Extract the (x, y) coordinate from the center of the cell holding the provided text.  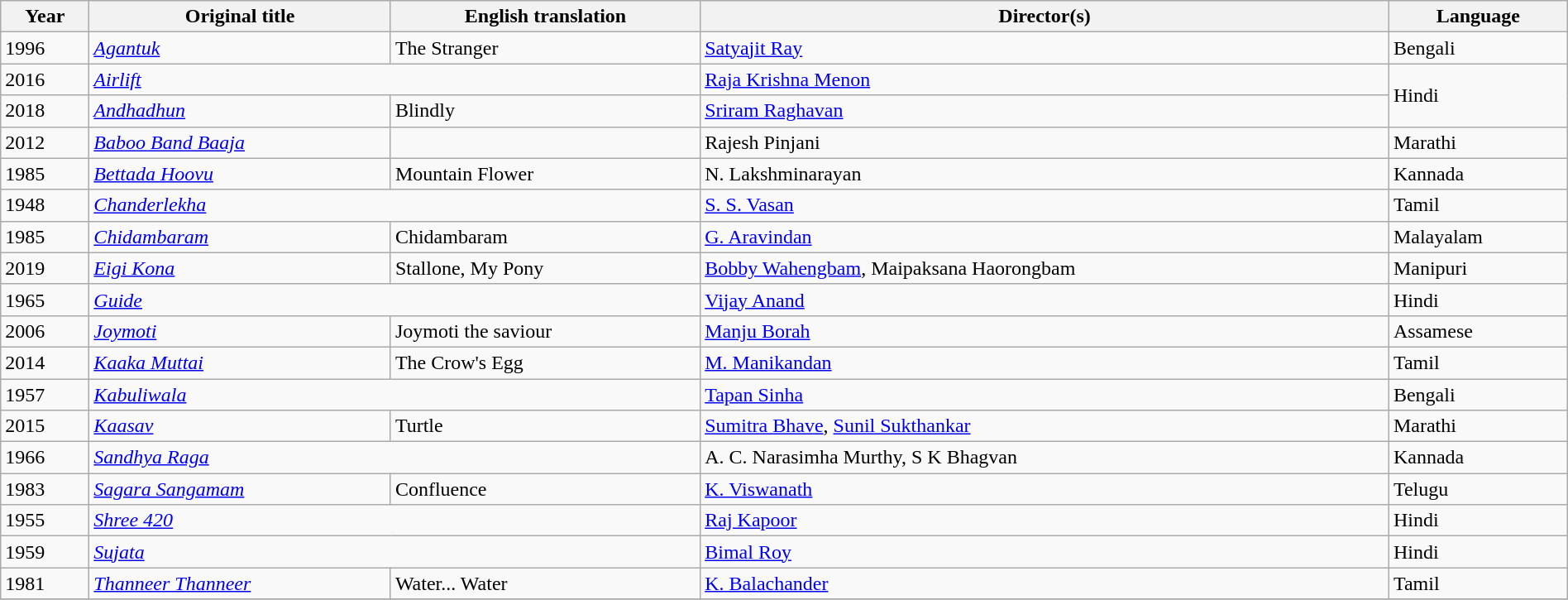
S. S. Vasan (1045, 205)
1948 (45, 205)
Telugu (1478, 489)
Year (45, 17)
Water... Water (545, 583)
1966 (45, 458)
1957 (45, 395)
Raja Krishna Menon (1045, 79)
N. Lakshminarayan (1045, 174)
Mountain Flower (545, 174)
Thanneer Thanneer (240, 583)
Manipuri (1478, 268)
Bimal Roy (1045, 552)
2014 (45, 362)
A. C. Narasimha Murthy, S K Bhagvan (1045, 458)
2006 (45, 331)
Assamese (1478, 331)
Malayalam (1478, 237)
1996 (45, 48)
Joymoti (240, 331)
Kaasav (240, 426)
Kaaka Muttai (240, 362)
G. Aravindan (1045, 237)
Original title (240, 17)
Andhadhun (240, 111)
Tapan Sinha (1045, 395)
The Crow's Egg (545, 362)
1983 (45, 489)
1959 (45, 552)
2018 (45, 111)
Sujata (395, 552)
Bettada Hoovu (240, 174)
2016 (45, 79)
Sriram Raghavan (1045, 111)
K. Viswanath (1045, 489)
Raj Kapoor (1045, 521)
Sumitra Bhave, Sunil Sukthankar (1045, 426)
Eigi Kona (240, 268)
Vijay Anand (1045, 300)
Baboo Band Baaja (240, 142)
Stallone, My Pony (545, 268)
Language (1478, 17)
Manju Borah (1045, 331)
M. Manikandan (1045, 362)
Bobby Wahengbam, Maipaksana Haorongbam (1045, 268)
Chanderlekha (395, 205)
2019 (45, 268)
2015 (45, 426)
1955 (45, 521)
Guide (395, 300)
Blindly (545, 111)
Sandhya Raga (395, 458)
Turtle (545, 426)
The Stranger (545, 48)
2012 (45, 142)
1965 (45, 300)
Kabuliwala (395, 395)
English translation (545, 17)
Airlift (395, 79)
Rajesh Pinjani (1045, 142)
Shree 420 (395, 521)
Sagara Sangamam (240, 489)
1981 (45, 583)
Satyajit Ray (1045, 48)
Joymoti the saviour (545, 331)
Director(s) (1045, 17)
Agantuk (240, 48)
K. Balachander (1045, 583)
Confluence (545, 489)
